Locate the cell with the specified text and output its [X, Y] center coordinate. 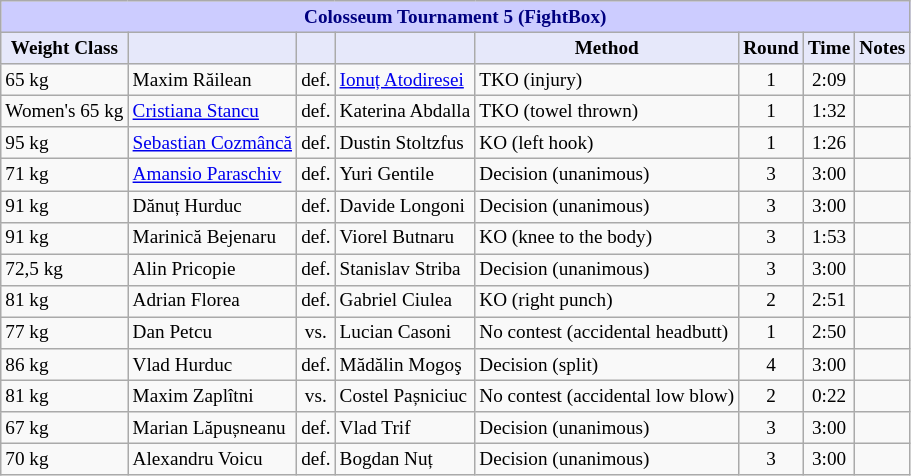
67 kg [64, 428]
Vlad Hurduc [212, 365]
95 kg [64, 143]
72,5 kg [64, 270]
Women's 65 kg [64, 111]
Stanislav Striba [405, 270]
Cristiana Stancu [212, 111]
Dustin Stoltzfus [405, 143]
70 kg [64, 460]
Time [828, 48]
Amansio Paraschiv [212, 175]
Yuri Gentile [405, 175]
Adrian Florea [212, 301]
2:51 [828, 301]
Lucian Casoni [405, 333]
86 kg [64, 365]
71 kg [64, 175]
65 kg [64, 80]
Dan Petcu [212, 333]
Maxim Zaplîtni [212, 396]
Marian Lăpușneanu [212, 428]
1:53 [828, 238]
Viorel Butnaru [405, 238]
Alexandru Voicu [212, 460]
Katerina Abdalla [405, 111]
2:09 [828, 80]
TKO (towel thrown) [607, 111]
0:22 [828, 396]
1:26 [828, 143]
Marinică Bejenaru [212, 238]
Colosseum Tournament 5 (FightBox) [456, 17]
Alin Pricopie [212, 270]
Gabriel Ciulea [405, 301]
KO (knee to the body) [607, 238]
Decision (split) [607, 365]
Costel Pașniciuc [405, 396]
Method [607, 48]
Vlad Trif [405, 428]
1:32 [828, 111]
Weight Class [64, 48]
4 [772, 365]
KO (right punch) [607, 301]
Ionuț Atodiresei [405, 80]
Davide Longoni [405, 206]
No contest (accidental low blow) [607, 396]
Maxim Răilean [212, 80]
77 kg [64, 333]
Sebastian Cozmâncă [212, 143]
Bogdan Nuț [405, 460]
2:50 [828, 333]
TKO (injury) [607, 80]
Mădălin Mogoş [405, 365]
No contest (accidental headbutt) [607, 333]
Dănuț Hurduc [212, 206]
Notes [882, 48]
Round [772, 48]
KO (left hook) [607, 143]
